Locate the cell with the specified text and output its [X, Y] center coordinate. 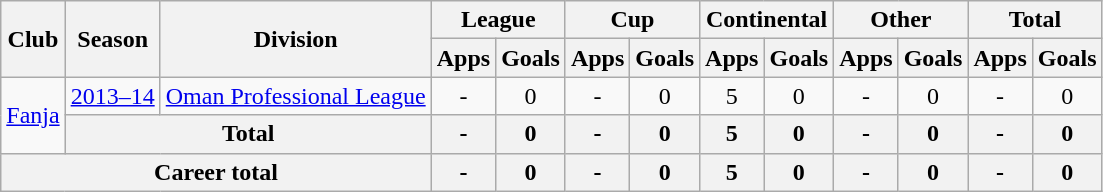
Continental [767, 20]
Club [33, 39]
Fanja [33, 115]
Oman Professional League [296, 96]
Season [112, 39]
Career total [216, 172]
Division [296, 39]
League [498, 20]
Cup [632, 20]
2013–14 [112, 96]
Other [901, 20]
